Scan for the cell matching the given text and deliver its [x, y] coordinate at center. 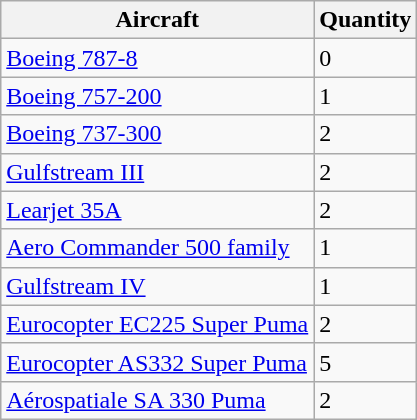
Boeing 787-8 [158, 58]
Aérospatiale SA 330 Puma [158, 400]
Boeing 757-200 [158, 96]
Eurocopter AS332 Super Puma [158, 362]
Gulfstream III [158, 172]
Eurocopter EC225 Super Puma [158, 324]
Aero Commander 500 family [158, 248]
Boeing 737-300 [158, 134]
Gulfstream IV [158, 286]
5 [366, 362]
Learjet 35A [158, 210]
Aircraft [158, 20]
0 [366, 58]
Quantity [366, 20]
